Return [x, y] of the center of cell containing provided text 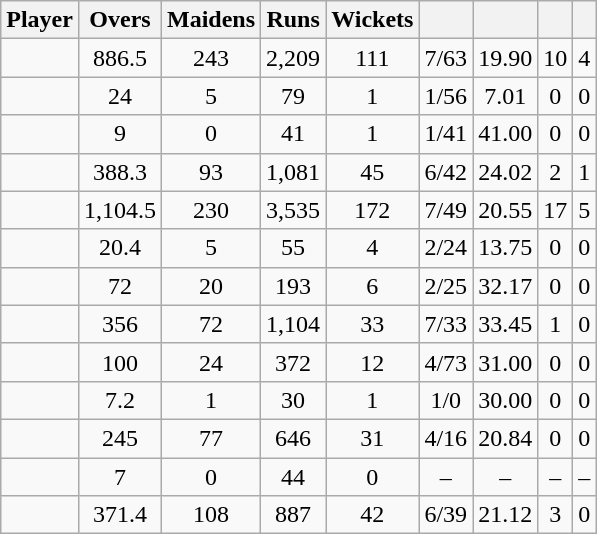
2,209 [294, 58]
Runs [294, 20]
20.55 [506, 210]
245 [120, 438]
6 [372, 286]
2/24 [446, 248]
7/49 [446, 210]
6/42 [446, 172]
31.00 [506, 362]
1,104 [294, 324]
77 [212, 438]
10 [556, 58]
886.5 [120, 58]
388.3 [120, 172]
93 [212, 172]
6/39 [446, 515]
2/25 [446, 286]
7/63 [446, 58]
7 [120, 477]
7.2 [120, 400]
243 [212, 58]
Maidens [212, 20]
7/33 [446, 324]
33.45 [506, 324]
9 [120, 134]
20.4 [120, 248]
17 [556, 210]
356 [120, 324]
30.00 [506, 400]
41 [294, 134]
24.02 [506, 172]
1/41 [446, 134]
108 [212, 515]
372 [294, 362]
32.17 [506, 286]
Wickets [372, 20]
31 [372, 438]
111 [372, 58]
20.84 [506, 438]
Overs [120, 20]
646 [294, 438]
3,535 [294, 210]
887 [294, 515]
19.90 [506, 58]
12 [372, 362]
4/73 [446, 362]
371.4 [120, 515]
20 [212, 286]
42 [372, 515]
230 [212, 210]
55 [294, 248]
193 [294, 286]
45 [372, 172]
13.75 [506, 248]
1,081 [294, 172]
1/0 [446, 400]
1/56 [446, 96]
21.12 [506, 515]
30 [294, 400]
1,104.5 [120, 210]
3 [556, 515]
44 [294, 477]
100 [120, 362]
33 [372, 324]
7.01 [506, 96]
4/16 [446, 438]
2 [556, 172]
172 [372, 210]
Player [40, 20]
41.00 [506, 134]
79 [294, 96]
